For the text-containing cell, return its midpoint in (x, y) coordinate format. 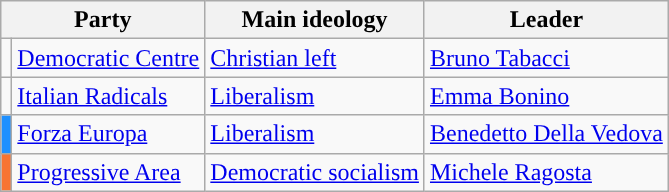
Forza Europa (108, 134)
Italian Radicals (108, 96)
Benedetto Della Vedova (546, 134)
Leader (546, 20)
Michele Ragosta (546, 172)
Christian left (315, 58)
Bruno Tabacci (546, 58)
Party (103, 20)
Emma Bonino (546, 96)
Progressive Area (108, 172)
Main ideology (315, 20)
Democratic Centre (108, 58)
Democratic socialism (315, 172)
